For the text-containing cell, return its midpoint in [x, y] coordinate format. 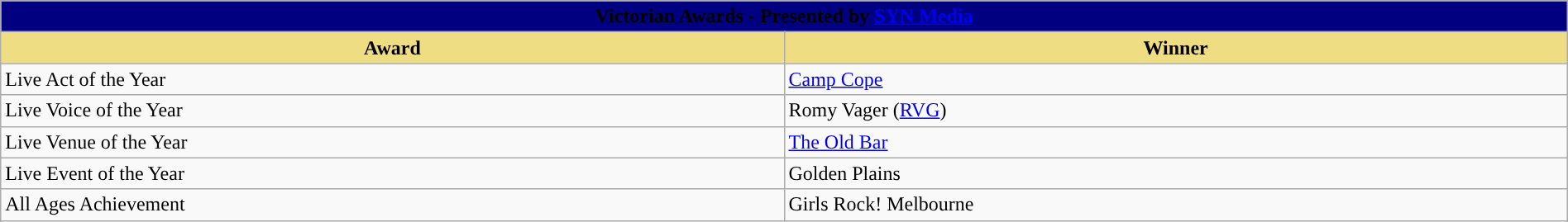
The Old Bar [1176, 142]
Award [392, 48]
Winner [1176, 48]
Camp Cope [1176, 79]
Live Voice of the Year [392, 111]
Victorian Awards - Presented by SYN Media [784, 17]
Golden Plains [1176, 173]
All Ages Achievement [392, 205]
Live Event of the Year [392, 173]
Girls Rock! Melbourne [1176, 205]
Live Act of the Year [392, 79]
Live Venue of the Year [392, 142]
Romy Vager (RVG) [1176, 111]
